Output the (x, y) coordinate of the center of the cell containing the given text.  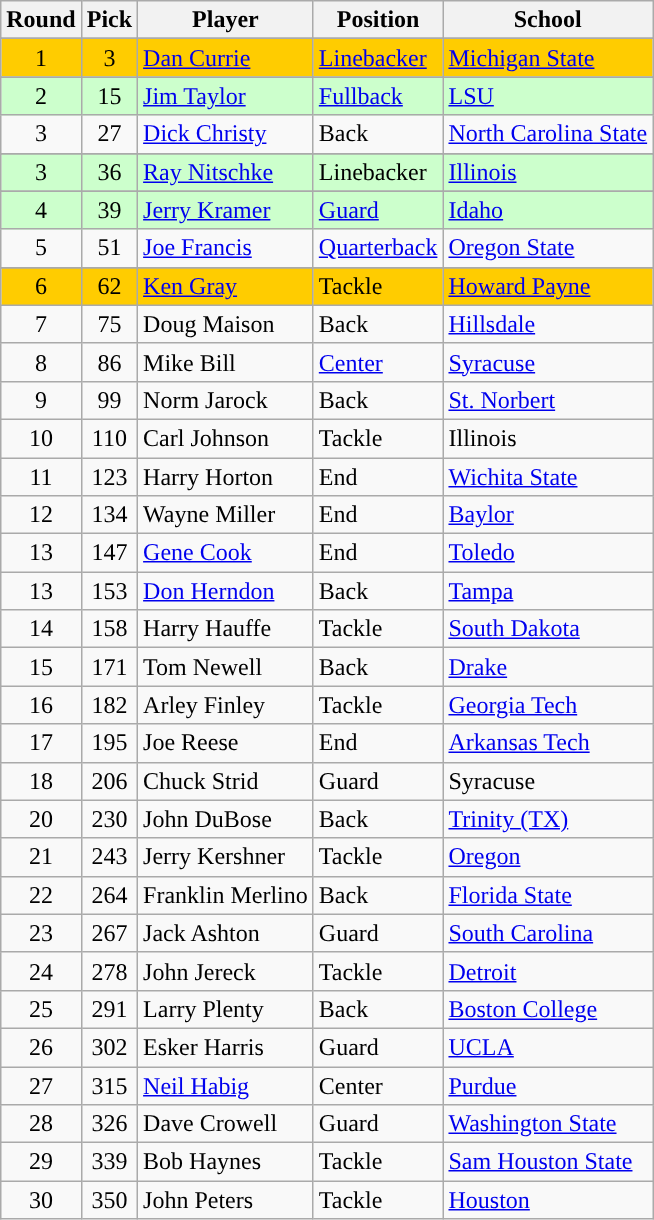
Esker Harris (226, 1047)
Trinity (TX) (548, 819)
182 (109, 705)
291 (109, 1009)
158 (109, 629)
Sam Houston State (548, 1162)
Jerry Kershner (226, 857)
Jack Ashton (226, 933)
18 (41, 781)
Quarterback (378, 248)
29 (41, 1162)
Jim Taylor (226, 96)
Arkansas Tech (548, 743)
Norm Jarock (226, 400)
Harry Horton (226, 477)
Player (226, 20)
Round (41, 20)
Fullback (378, 96)
230 (109, 819)
North Carolina State (548, 134)
UCLA (548, 1047)
Dave Crowell (226, 1124)
Drake (548, 667)
16 (41, 705)
326 (109, 1124)
7 (41, 324)
153 (109, 591)
62 (109, 286)
11 (41, 477)
Don Herndon (226, 591)
John Peters (226, 1200)
Joe Francis (226, 248)
South Carolina (548, 933)
12 (41, 515)
Baylor (548, 515)
Wichita State (548, 477)
28 (41, 1124)
278 (109, 971)
8 (41, 362)
South Dakota (548, 629)
2 (41, 96)
99 (109, 400)
Franklin Merlino (226, 895)
Doug Maison (226, 324)
Idaho (548, 210)
LSU (548, 96)
1 (41, 58)
195 (109, 743)
Boston College (548, 1009)
147 (109, 553)
36 (109, 172)
Carl Johnson (226, 438)
Houston (548, 1200)
Georgia Tech (548, 705)
243 (109, 857)
Dick Christy (226, 134)
Pick (109, 20)
Florida State (548, 895)
Wayne Miller (226, 515)
John DuBose (226, 819)
Tom Newell (226, 667)
264 (109, 895)
School (548, 20)
110 (109, 438)
St. Norbert (548, 400)
Oregon (548, 857)
17 (41, 743)
Chuck Strid (226, 781)
Neil Habig (226, 1085)
John Jereck (226, 971)
123 (109, 477)
4 (41, 210)
Michigan State (548, 58)
5 (41, 248)
Toledo (548, 553)
39 (109, 210)
339 (109, 1162)
9 (41, 400)
Larry Plenty (226, 1009)
Gene Cook (226, 553)
30 (41, 1200)
51 (109, 248)
315 (109, 1085)
Detroit (548, 971)
86 (109, 362)
Bob Haynes (226, 1162)
Howard Payne (548, 286)
14 (41, 629)
Washington State (548, 1124)
Arley Finley (226, 705)
75 (109, 324)
22 (41, 895)
Joe Reese (226, 743)
206 (109, 781)
21 (41, 857)
10 (41, 438)
Hillsdale (548, 324)
25 (41, 1009)
Mike Bill (226, 362)
Purdue (548, 1085)
Tampa (548, 591)
23 (41, 933)
Ken Gray (226, 286)
171 (109, 667)
350 (109, 1200)
Ray Nitschke (226, 172)
Harry Hauffe (226, 629)
302 (109, 1047)
Jerry Kramer (226, 210)
Dan Currie (226, 58)
267 (109, 933)
26 (41, 1047)
20 (41, 819)
Oregon State (548, 248)
134 (109, 515)
Position (378, 20)
6 (41, 286)
24 (41, 971)
